For the text-containing cell, return its midpoint in [x, y] coordinate format. 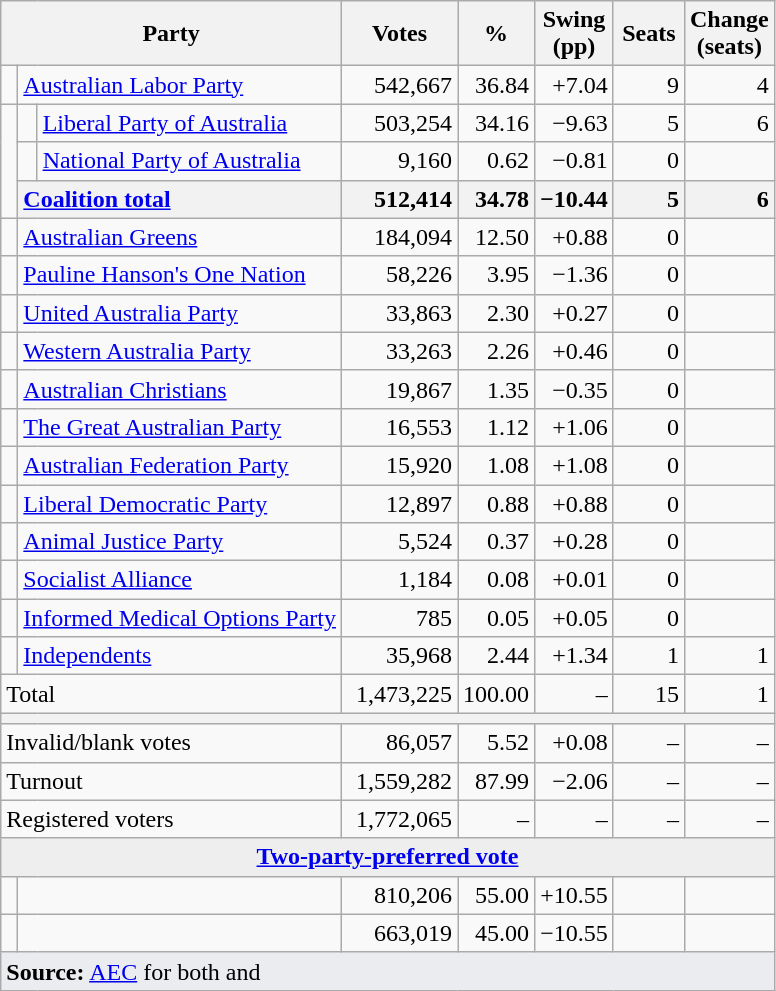
19,867 [399, 389]
Liberal Party of Australia [189, 123]
Turnout [172, 781]
Animal Justice Party [180, 542]
15 [648, 694]
−0.35 [574, 389]
0.88 [496, 503]
512,414 [399, 199]
% [496, 34]
Socialist Alliance [180, 580]
−2.06 [574, 781]
35,968 [399, 656]
2.26 [496, 351]
86,057 [399, 743]
+0.01 [574, 580]
Australian Christians [180, 389]
663,019 [399, 933]
Independents [180, 656]
1.12 [496, 427]
16,553 [399, 427]
0.37 [496, 542]
National Party of Australia [189, 161]
15,920 [399, 465]
−0.81 [574, 161]
Western Australia Party [180, 351]
+7.04 [574, 85]
Seats [648, 34]
87.99 [496, 781]
+0.05 [574, 618]
Coalition total [180, 199]
34.16 [496, 123]
0.05 [496, 618]
+1.34 [574, 656]
1,772,065 [399, 819]
1.08 [496, 465]
Pauline Hanson's One Nation [180, 275]
+0.08 [574, 743]
−10.44 [574, 199]
2.30 [496, 313]
Total [172, 694]
12.50 [496, 237]
33,863 [399, 313]
58,226 [399, 275]
Australian Greens [180, 237]
+1.08 [574, 465]
12,897 [399, 503]
Registered voters [172, 819]
542,667 [399, 85]
The Great Australian Party [180, 427]
9,160 [399, 161]
Party [172, 34]
1,473,225 [399, 694]
34.78 [496, 199]
5.52 [496, 743]
+0.28 [574, 542]
45.00 [496, 933]
−10.55 [574, 933]
+0.46 [574, 351]
184,094 [399, 237]
503,254 [399, 123]
−1.36 [574, 275]
0.08 [496, 580]
+1.06 [574, 427]
5,524 [399, 542]
Australian Federation Party [180, 465]
0.62 [496, 161]
810,206 [399, 895]
Two-party-preferred vote [388, 857]
3.95 [496, 275]
2.44 [496, 656]
+0.27 [574, 313]
Source: AEC for both and [388, 971]
1,184 [399, 580]
4 [729, 85]
9 [648, 85]
Votes [399, 34]
55.00 [496, 895]
Australian Labor Party [180, 85]
Change (seats) [729, 34]
Invalid/blank votes [172, 743]
+10.55 [574, 895]
Informed Medical Options Party [180, 618]
United Australia Party [180, 313]
−9.63 [574, 123]
785 [399, 618]
100.00 [496, 694]
1.35 [496, 389]
Liberal Democratic Party [180, 503]
36.84 [496, 85]
1,559,282 [399, 781]
Swing (pp) [574, 34]
33,263 [399, 351]
